Provide the [X, Y] coordinate of the cell's center where the given text is located.  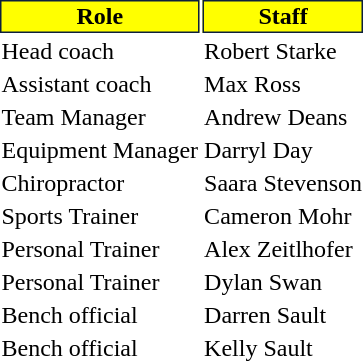
Role [100, 16]
Chiropractor [100, 183]
Assistant coach [100, 84]
Equipment Manager [100, 150]
Head coach [100, 51]
Team Manager [100, 117]
Bench official [100, 315]
Sports Trainer [100, 216]
